Scan for the cell matching the given text and deliver its [X, Y] coordinate at center. 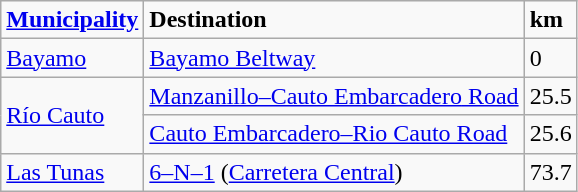
Municipality [72, 20]
Cauto Embarcadero–Rio Cauto Road [334, 134]
6–N–1 (Carretera Central) [334, 172]
Destination [334, 20]
Río Cauto [72, 115]
Las Tunas [72, 172]
25.5 [550, 96]
Bayamo Beltway [334, 58]
73.7 [550, 172]
km [550, 20]
0 [550, 58]
25.6 [550, 134]
Bayamo [72, 58]
Manzanillo–Cauto Embarcadero Road [334, 96]
